From the cell containing the given text, extract its center point as (x, y) coordinate. 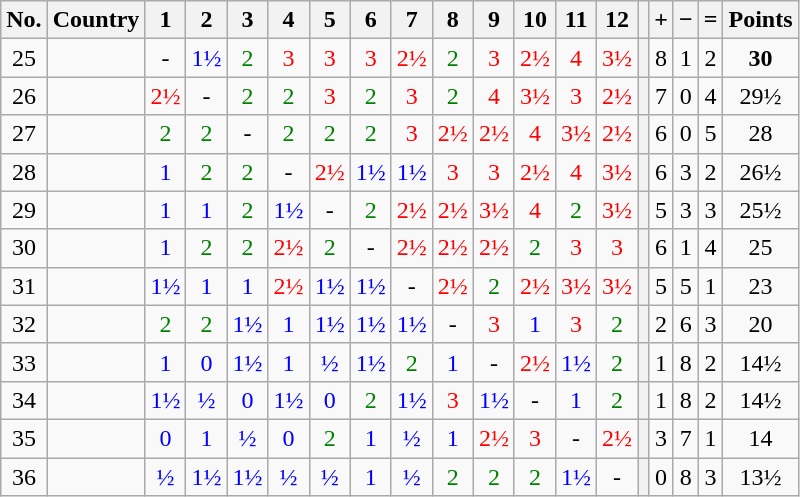
10 (534, 20)
Points (760, 20)
26½ (760, 172)
− (686, 20)
23 (760, 286)
13½ (760, 477)
29 (24, 210)
31 (24, 286)
32 (24, 324)
+ (662, 20)
34 (24, 400)
26 (24, 96)
12 (618, 20)
= (710, 20)
35 (24, 438)
11 (576, 20)
29½ (760, 96)
9 (494, 20)
20 (760, 324)
33 (24, 362)
14 (760, 438)
No. (24, 20)
27 (24, 134)
25½ (760, 210)
36 (24, 477)
Country (96, 20)
